Output the [X, Y] coordinate of the center of the cell containing the given text.  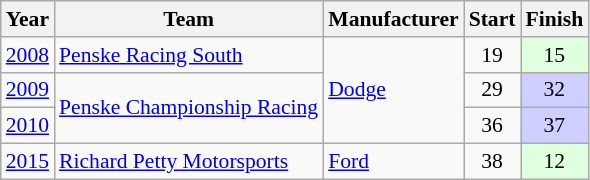
Richard Petty Motorsports [188, 162]
36 [492, 126]
Ford [393, 162]
2008 [28, 55]
Dodge [393, 90]
37 [554, 126]
32 [554, 90]
29 [492, 90]
19 [492, 55]
2010 [28, 126]
Penske Racing South [188, 55]
Penske Championship Racing [188, 108]
2015 [28, 162]
Year [28, 19]
15 [554, 55]
38 [492, 162]
Team [188, 19]
2009 [28, 90]
Start [492, 19]
Finish [554, 19]
Manufacturer [393, 19]
12 [554, 162]
